Pinpoint the cell where the given text exists, returning its [x, y] midpoint coordinate. 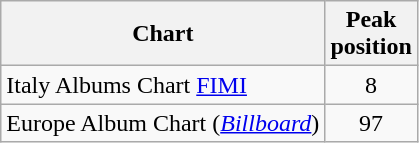
8 [371, 85]
97 [371, 123]
Europe Album Chart (Billboard) [163, 123]
Chart [163, 34]
Peakposition [371, 34]
Italy Albums Chart FIMI [163, 85]
